Identify which cell holds the provided text, then report its [x, y] central coordinate. 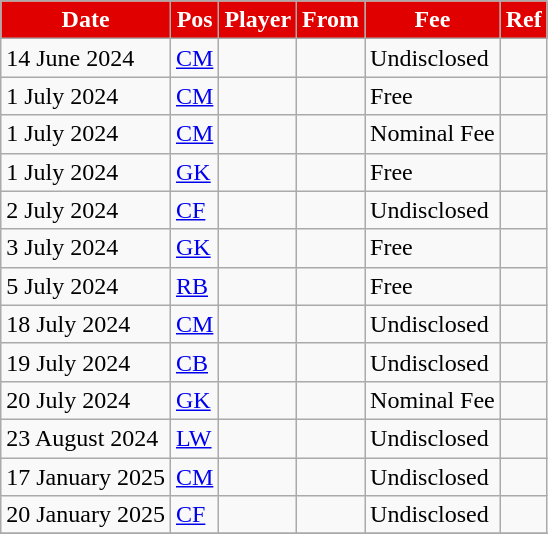
5 July 2024 [86, 286]
Pos [194, 20]
Date [86, 20]
LW [194, 438]
Player [258, 20]
20 January 2025 [86, 515]
3 July 2024 [86, 248]
Fee [433, 20]
CB [194, 362]
Ref [524, 20]
17 January 2025 [86, 477]
2 July 2024 [86, 210]
23 August 2024 [86, 438]
14 June 2024 [86, 58]
20 July 2024 [86, 400]
19 July 2024 [86, 362]
RB [194, 286]
18 July 2024 [86, 324]
From [331, 20]
